For the text-containing cell, return its midpoint in [X, Y] coordinate format. 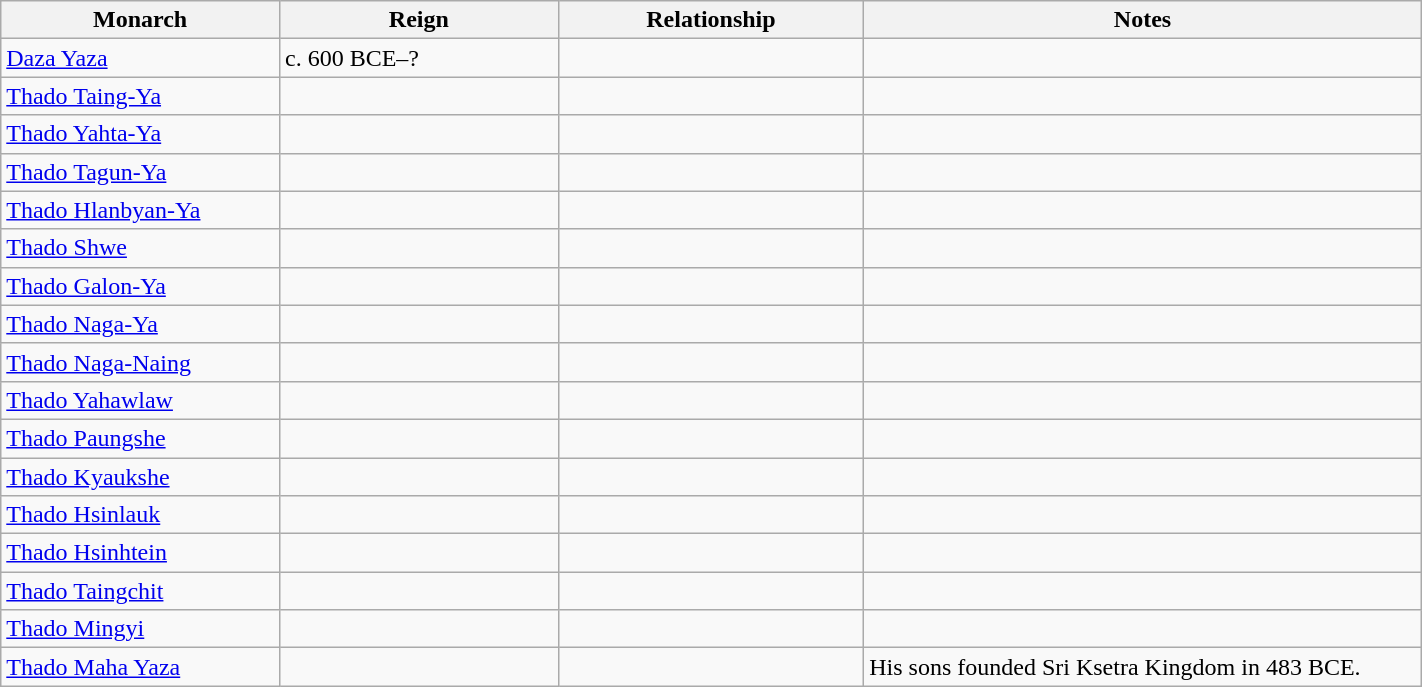
c. 600 BCE–? [418, 58]
Daza Yaza [140, 58]
Thado Yahta-Ya [140, 134]
Thado Naga-Naing [140, 362]
Reign [418, 20]
Thado Shwe [140, 248]
Monarch [140, 20]
His sons founded Sri Ksetra Kingdom in 483 BCE. [1143, 667]
Thado Hsinhtein [140, 553]
Thado Naga-Ya [140, 324]
Thado Yahawlaw [140, 400]
Thado Hsinlauk [140, 515]
Thado Paungshe [140, 438]
Thado Tagun-Ya [140, 172]
Thado Hlanbyan-Ya [140, 210]
Thado Kyaukshe [140, 477]
Notes [1143, 20]
Thado Taing-Ya [140, 96]
Relationship [711, 20]
Thado Galon-Ya [140, 286]
Thado Maha Yaza [140, 667]
Thado Mingyi [140, 629]
Thado Taingchit [140, 591]
